Provide the [x, y] coordinate of the cell's center where the given text is located.  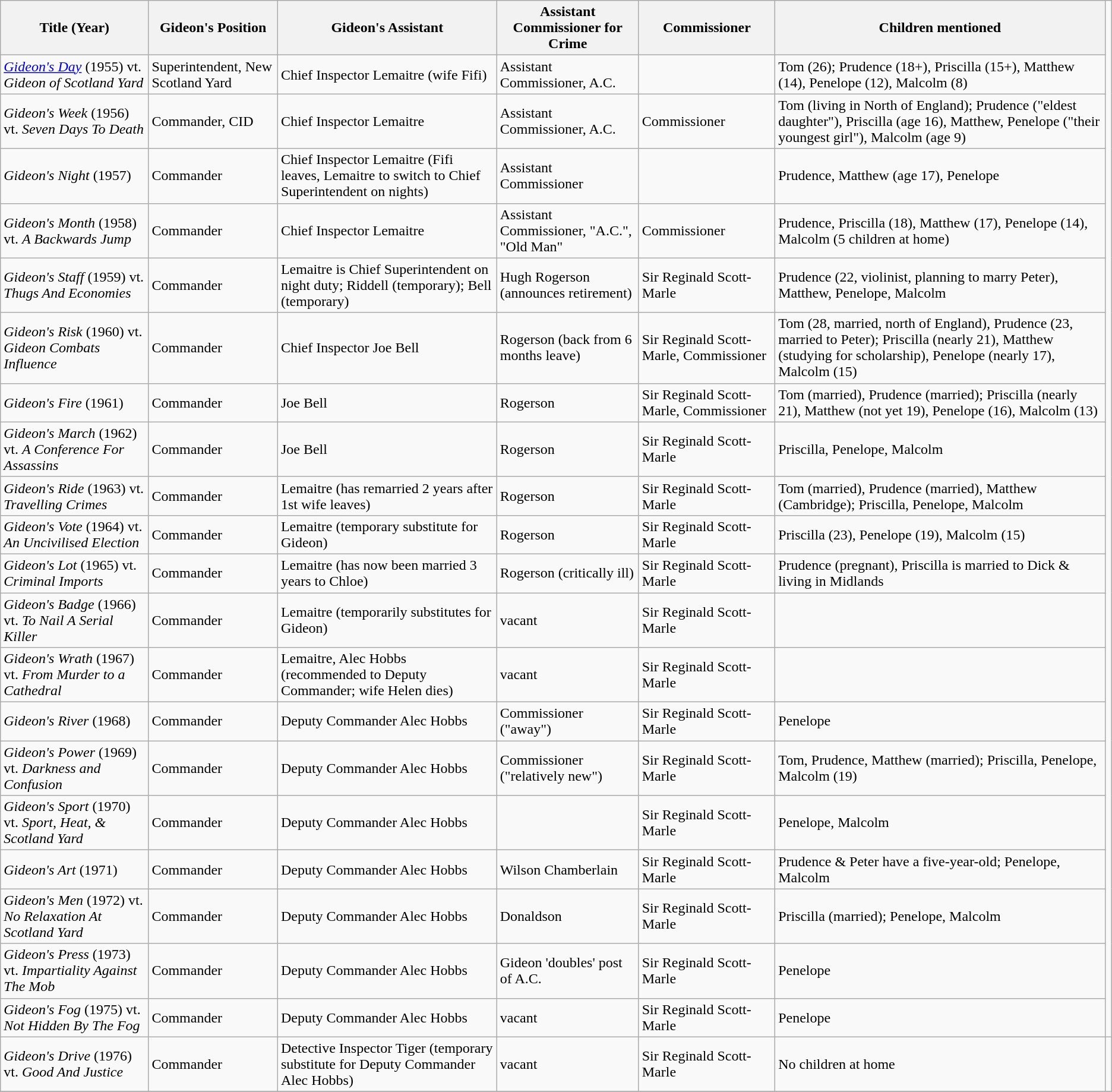
Commander, CID [213, 121]
Gideon's Ride (1963) vt. Travelling Crimes [75, 495]
Gideon's Week (1956) vt. Seven Days To Death [75, 121]
Donaldson [568, 916]
Gideon's Fog (1975) vt. Not Hidden By The Fog [75, 1017]
Rogerson (back from 6 months leave) [568, 348]
Penelope, Malcolm [940, 823]
Gideon's March (1962) vt. A Conference For Assassins [75, 449]
Assistant Commissioner for Crime [568, 28]
Superintendent, New Scotland Yard [213, 75]
Gideon's Art (1971) [75, 870]
Gideon's Sport (1970) vt. Sport, Heat, & Scotland Yard [75, 823]
Lemaitre (has now been married 3 years to Chloe) [387, 573]
Rogerson (critically ill) [568, 573]
Priscilla (married); Penelope, Malcolm [940, 916]
Gideon's Risk (1960) vt. Gideon Combats Influence [75, 348]
Wilson Chamberlain [568, 870]
No children at home [940, 1064]
Gideon's Badge (1966) vt. To Nail A Serial Killer [75, 620]
Assistant Commissioner [568, 176]
Gideon's Lot (1965) vt. Criminal Imports [75, 573]
Tom (26); Prudence (18+), Priscilla (15+), Matthew (14), Penelope (12), Malcolm (8) [940, 75]
Prudence (pregnant), Priscilla is married to Dick & living in Midlands [940, 573]
Gideon's Staff (1959) vt. Thugs And Economies [75, 285]
Assistant Commissioner, "A.C.", "Old Man" [568, 231]
Gideon's Vote (1964) vt. An Uncivilised Election [75, 535]
Title (Year) [75, 28]
Gideon's Position [213, 28]
Children mentioned [940, 28]
Lemaitre (has remarried 2 years after 1st wife leaves) [387, 495]
Tom (married), Prudence (married); Priscilla (nearly 21), Matthew (not yet 19), Penelope (16), Malcolm (13) [940, 403]
Gideon's Press (1973) vt. Impartiality Against The Mob [75, 971]
Gideon's Assistant [387, 28]
Lemaitre, Alec Hobbs (recommended to Deputy Commander; wife Helen dies) [387, 675]
Gideon's Night (1957) [75, 176]
Hugh Rogerson (announces retirement) [568, 285]
Gideon's Men (1972) vt. No Relaxation At Scotland Yard [75, 916]
Prudence, Priscilla (18), Matthew (17), Penelope (14), Malcolm (5 children at home) [940, 231]
Detective Inspector Tiger (temporary substitute for Deputy Commander Alec Hobbs) [387, 1064]
Chief Inspector Joe Bell [387, 348]
Gideon's Month (1958) vt. A Backwards Jump [75, 231]
Gideon's Wrath (1967) vt. From Murder to a Cathedral [75, 675]
Gideon's Fire (1961) [75, 403]
Tom, Prudence, Matthew (married); Priscilla, Penelope, Malcolm (19) [940, 768]
Prudence & Peter have a five-year-old; Penelope, Malcolm [940, 870]
Tom (married), Prudence (married), Matthew (Cambridge); Priscilla, Penelope, Malcolm [940, 495]
Priscilla (23), Penelope (19), Malcolm (15) [940, 535]
Gideon's Power (1969) vt. Darkness and Confusion [75, 768]
Lemaitre (temporarily substitutes for Gideon) [387, 620]
Lemaitre is Chief Superintendent on night duty; Riddell (temporary); Bell (temporary) [387, 285]
Prudence (22, violinist, planning to marry Peter), Matthew, Penelope, Malcolm [940, 285]
Lemaitre (temporary substitute for Gideon) [387, 535]
Gideon's Day (1955) vt. Gideon of Scotland Yard [75, 75]
Commissioner ("relatively new") [568, 768]
Gideon 'doubles' post of A.C. [568, 971]
Gideon's Drive (1976) vt. Good And Justice [75, 1064]
Commissioner ("away") [568, 721]
Chief Inspector Lemaitre (Fifi leaves, Lemaitre to switch to Chief Superintendent on nights) [387, 176]
Priscilla, Penelope, Malcolm [940, 449]
Tom (living in North of England); Prudence ("eldest daughter"), Priscilla (age 16), Matthew, Penelope ("their youngest girl"), Malcolm (age 9) [940, 121]
Chief Inspector Lemaitre (wife Fifi) [387, 75]
Gideon's River (1968) [75, 721]
Prudence, Matthew (age 17), Penelope [940, 176]
